Find where the given text appears and provide that cell's center as [X, Y] coordinate. 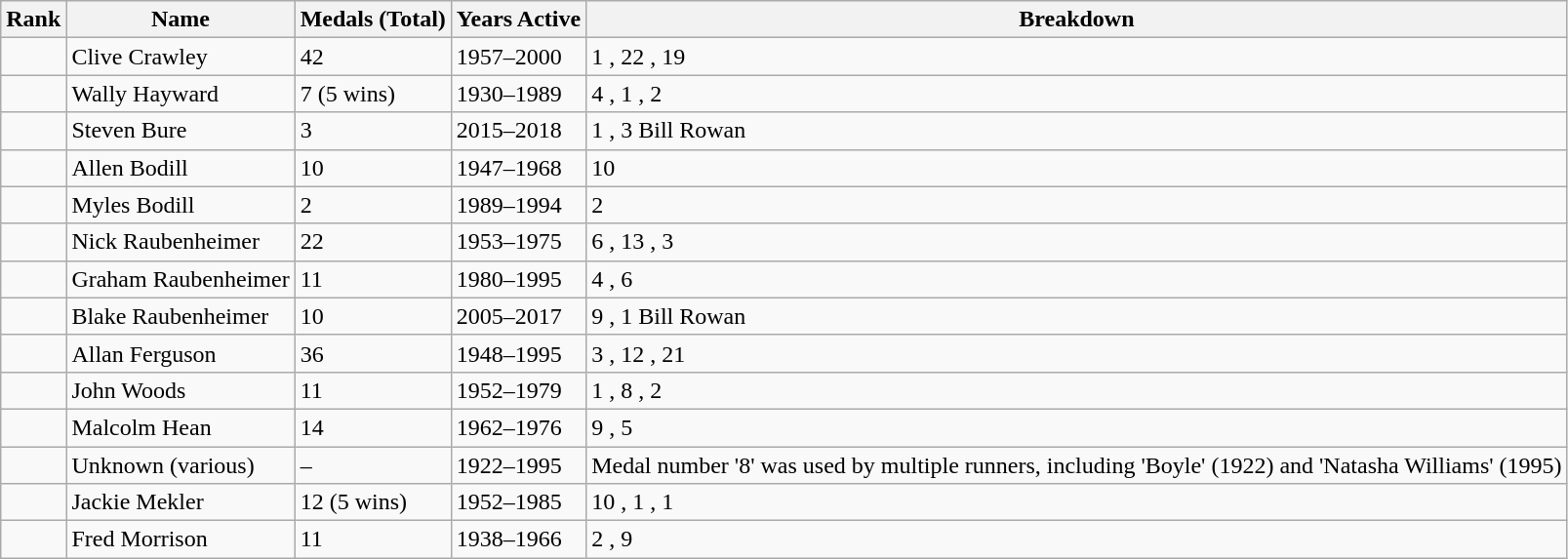
1930–1989 [518, 94]
Allan Ferguson [181, 353]
2015–2018 [518, 131]
1962–1976 [518, 427]
3 , 12 , 21 [1077, 353]
Graham Raubenheimer [181, 279]
1989–1994 [518, 205]
– [373, 465]
3 [373, 131]
Name [181, 20]
1938–1966 [518, 539]
Rank [33, 20]
6 , 13 , 3 [1077, 242]
Medals (Total) [373, 20]
Steven Bure [181, 131]
4 , 6 [1077, 279]
Clive Crawley [181, 57]
1980–1995 [518, 279]
22 [373, 242]
14 [373, 427]
1 , 22 , 19 [1077, 57]
2 , 9 [1077, 539]
2005–2017 [518, 316]
1948–1995 [518, 353]
1957–2000 [518, 57]
1 , 3 Bill Rowan [1077, 131]
Wally Hayward [181, 94]
10 , 1 , 1 [1077, 502]
7 (5 wins) [373, 94]
1947–1968 [518, 168]
4 , 1 , 2 [1077, 94]
42 [373, 57]
1952–1979 [518, 390]
1922–1995 [518, 465]
Fred Morrison [181, 539]
Years Active [518, 20]
John Woods [181, 390]
Jackie Mekler [181, 502]
Myles Bodill [181, 205]
Nick Raubenheimer [181, 242]
Breakdown [1077, 20]
Allen Bodill [181, 168]
Malcolm Hean [181, 427]
12 (5 wins) [373, 502]
Unknown (various) [181, 465]
9 , 5 [1077, 427]
36 [373, 353]
1 , 8 , 2 [1077, 390]
Medal number '8' was used by multiple runners, including 'Boyle' (1922) and 'Natasha Williams' (1995) [1077, 465]
1952–1985 [518, 502]
1953–1975 [518, 242]
9 , 1 Bill Rowan [1077, 316]
Blake Raubenheimer [181, 316]
